From the cell containing the given text, extract its center point as (x, y) coordinate. 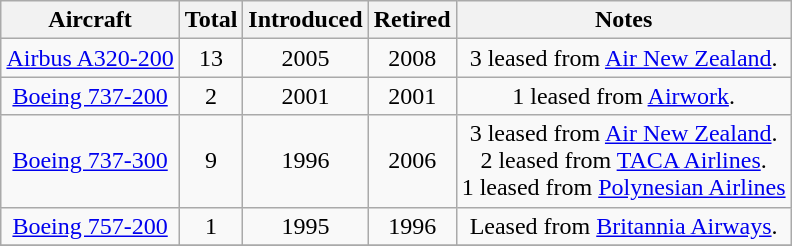
Total (211, 20)
Aircraft (90, 20)
3 leased from Air New Zealand. 2 leased from TACA Airlines. 1 leased from Polynesian Airlines (624, 161)
Notes (624, 20)
2006 (412, 161)
2005 (306, 58)
1995 (306, 226)
1 (211, 226)
Boeing 737-200 (90, 96)
2 (211, 96)
2008 (412, 58)
3 leased from Air New Zealand. (624, 58)
Leased from Britannia Airways. (624, 226)
Introduced (306, 20)
Retired (412, 20)
1 leased from Airwork. (624, 96)
Boeing 737-300 (90, 161)
13 (211, 58)
Airbus A320-200 (90, 58)
9 (211, 161)
Boeing 757-200 (90, 226)
